Return (X, Y) of the center of cell containing provided text 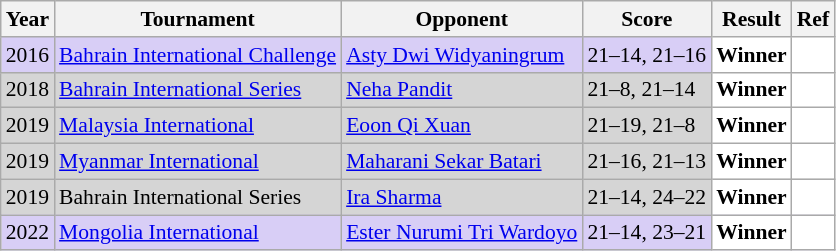
Ester Nurumi Tri Wardoyo (462, 233)
2022 (28, 233)
Ref (813, 19)
2018 (28, 90)
Score (646, 19)
21–16, 21–13 (646, 162)
21–19, 21–8 (646, 126)
Neha Pandit (462, 90)
Bahrain International Challenge (198, 55)
Year (28, 19)
Ira Sharma (462, 197)
2016 (28, 55)
21–8, 21–14 (646, 90)
Malaysia International (198, 126)
Tournament (198, 19)
Maharani Sekar Batari (462, 162)
Mongolia International (198, 233)
21–14, 23–21 (646, 233)
Opponent (462, 19)
Eoon Qi Xuan (462, 126)
21–14, 21–16 (646, 55)
21–14, 24–22 (646, 197)
Myanmar International (198, 162)
Result (752, 19)
Asty Dwi Widyaningrum (462, 55)
